Return (X, Y) of the center of cell containing provided text 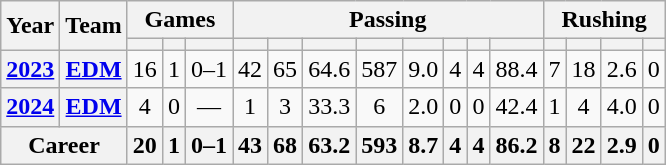
Year (30, 26)
9.0 (424, 69)
88.4 (516, 69)
2.0 (424, 107)
33.3 (330, 107)
65 (286, 69)
16 (144, 69)
68 (286, 145)
4.0 (622, 107)
6 (380, 107)
2023 (30, 69)
587 (380, 69)
64.6 (330, 69)
8.7 (424, 145)
18 (584, 69)
Career (64, 145)
42.4 (516, 107)
2.9 (622, 145)
— (208, 107)
2024 (30, 107)
42 (250, 69)
Rushing (604, 20)
20 (144, 145)
22 (584, 145)
Games (180, 20)
2.6 (622, 69)
Team (94, 26)
593 (380, 145)
8 (554, 145)
86.2 (516, 145)
Passing (388, 20)
43 (250, 145)
7 (554, 69)
3 (286, 107)
63.2 (330, 145)
